Identify which cell holds the provided text, then report its [X, Y] central coordinate. 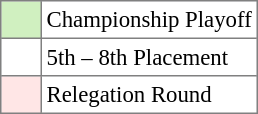
Championship Playoff [149, 20]
Relegation Round [149, 95]
5th – 8th Placement [149, 57]
